Extract the (x, y) coordinate from the center of the cell holding the provided text.  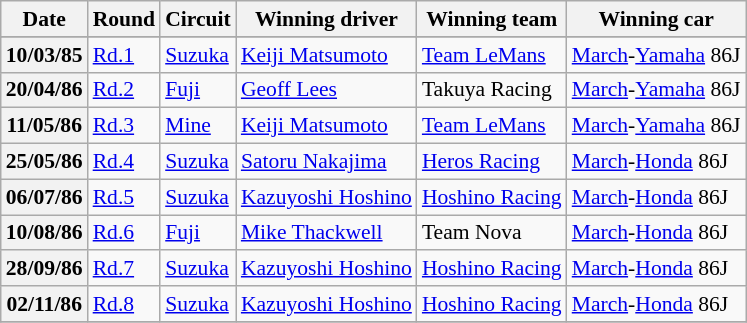
Rd.1 (124, 55)
06/07/86 (44, 197)
Winning car (656, 19)
Team Nova (492, 233)
Takuya Racing (492, 90)
Mine (198, 126)
10/03/85 (44, 55)
Round (124, 19)
28/09/86 (44, 269)
Rd.3 (124, 126)
25/05/86 (44, 162)
Winning driver (326, 19)
02/11/86 (44, 304)
Date (44, 19)
Rd.5 (124, 197)
Heros Racing (492, 162)
Rd.2 (124, 90)
Rd.7 (124, 269)
Circuit (198, 19)
Rd.8 (124, 304)
Rd.6 (124, 233)
11/05/86 (44, 126)
Satoru Nakajima (326, 162)
10/08/86 (44, 233)
Geoff Lees (326, 90)
20/04/86 (44, 90)
Mike Thackwell (326, 233)
Winning team (492, 19)
Rd.4 (124, 162)
